Find where the given text appears and provide that cell's center as (X, Y) coordinate. 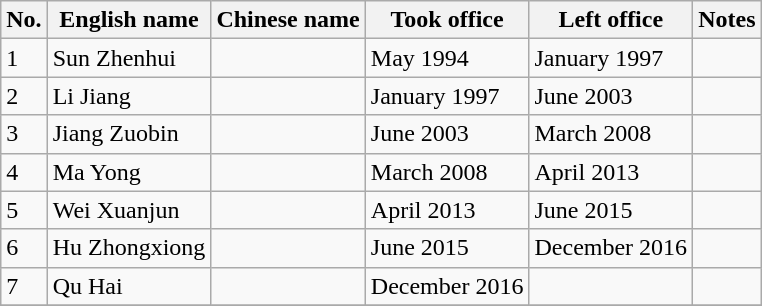
No. (24, 20)
Hu Zhongxiong (129, 248)
Jiang Zuobin (129, 134)
2 (24, 96)
6 (24, 248)
Qu Hai (129, 286)
5 (24, 210)
4 (24, 172)
Li Jiang (129, 96)
1 (24, 58)
Chinese name (288, 20)
May 1994 (447, 58)
7 (24, 286)
3 (24, 134)
Left office (611, 20)
Notes (727, 20)
English name (129, 20)
Ma Yong (129, 172)
Wei Xuanjun (129, 210)
Took office (447, 20)
Sun Zhenhui (129, 58)
